Find where the given text appears and provide that cell's center as (X, Y) coordinate. 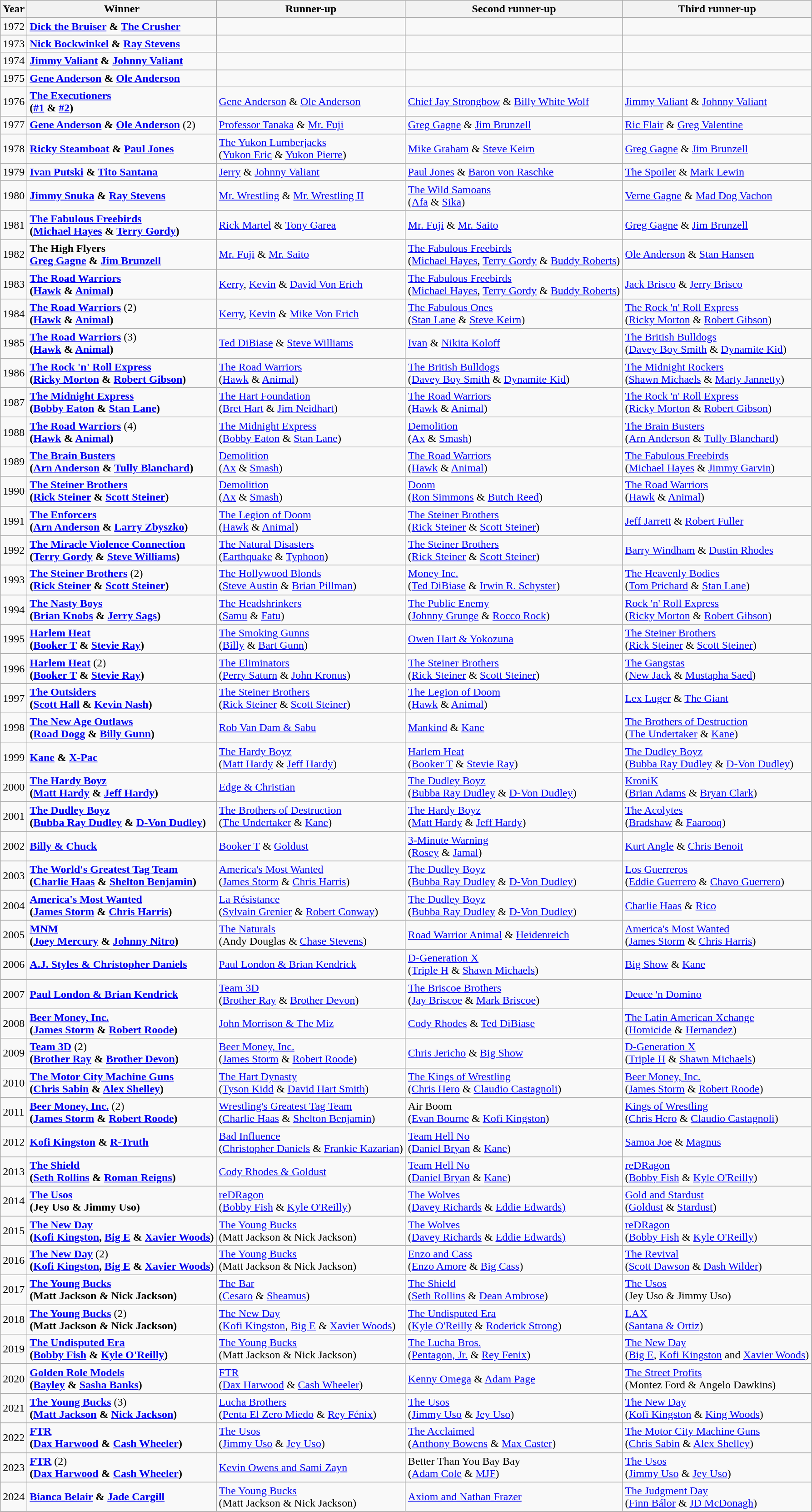
The Revival(Scott Dawson & Dash Wilder) (717, 1260)
John Morrison & The Miz (311, 1024)
Nick Bockwinkel & Ray Stevens (122, 44)
The High FlyersGreg Gagne & Jim Brunzell (122, 255)
Bianca Belair & Jade Cargill (122, 1497)
2018 (14, 1319)
Kurt Angle & Chris Benoit (717, 846)
1975 (14, 78)
Runner-up (311, 9)
The New Day(Big E, Kofi Kingston and Xavier Woods) (717, 1349)
1986 (14, 373)
1998 (14, 727)
Dick the Bruiser & The Crusher (122, 26)
1987 (14, 403)
2017 (14, 1290)
Second runner-up (514, 9)
The New Day(Kofi Kingston & King Woods) (717, 1408)
The Executioners(#1 & #2) (122, 102)
1974 (14, 61)
The Heavenly Bodies(Tom Prichard & Stan Lane) (717, 580)
2008 (14, 1024)
1989 (14, 462)
The Nasty Boys(Brian Knobs & Jerry Sags) (122, 609)
1973 (14, 44)
1979 (14, 172)
2004 (14, 906)
Kenny Omega & Adam Page (514, 1378)
Team 3D(Brother Ray & Brother Devon) (311, 994)
Rob Van Dam & Sabu (311, 727)
1980 (14, 195)
The Wild Samoans(Afa & Sika) (514, 195)
The Young Bucks (2)(Matt Jackson & Nick Jackson) (122, 1319)
2020 (14, 1378)
Booker T & Goldust (311, 846)
The Public Enemy(Johnny Grunge & Rocco Rock) (514, 609)
2000 (14, 787)
The Fabulous Freebirds(Michael Hayes & Terry Gordy) (122, 225)
A.J. Styles & Christopher Daniels (122, 965)
2009 (14, 1053)
Jimmy Snuka & Ray Stevens (122, 195)
The Judgment Day(Finn Bálor & JD McDonagh) (717, 1497)
Kofi Kingston & R-Truth (122, 1142)
Kane & X-Pac (122, 757)
1992 (14, 550)
2010 (14, 1083)
1996 (14, 668)
1990 (14, 491)
The Miracle Violence Connection(Terry Gordy & Steve Williams) (122, 550)
Better Than You Bay Bay(Adam Cole & MJF) (514, 1467)
The Hart Dynasty(Tyson Kidd & David Hart Smith) (311, 1083)
The Gangstas(New Jack & Mustapha Saed) (717, 668)
1997 (14, 698)
3-Minute Warning(Rosey & Jamal) (514, 846)
The Bar(Cesaro & Sheamus) (311, 1290)
The Latin American Xchange(Homicide & Hernandez) (717, 1024)
MNM(Joey Mercury & Johnny Nitro) (122, 935)
Axiom and Nathan Frazer (514, 1497)
2015 (14, 1230)
1984 (14, 314)
2019 (14, 1349)
Ivan & Nikita Koloff (514, 344)
The Road Warriors (3)(Hawk & Animal) (122, 344)
1976 (14, 102)
2016 (14, 1260)
The Enforcers(Arn Anderson & Larry Zbyszko) (122, 521)
Road Warrior Animal & Heidenreich (514, 935)
2012 (14, 1142)
Mankind & Kane (514, 727)
The Road Warriors (2)(Hawk & Animal) (122, 314)
2022 (14, 1437)
2001 (14, 816)
1991 (14, 521)
The Briscoe Brothers(Jay Briscoe & Mark Briscoe) (514, 994)
1977 (14, 125)
Chris Jericho & Big Show (514, 1053)
The Steiner Brothers (2)(Rick Steiner & Scott Steiner) (122, 580)
The Naturals(Andy Douglas & Chase Stevens) (311, 935)
Cody Rhodes & Ted DiBiase (514, 1024)
2007 (14, 994)
Bad Influence(Christopher Daniels & Frankie Kazarian) (311, 1142)
Big Show & Kane (717, 965)
1985 (14, 344)
Ric Flair & Greg Valentine (717, 125)
Charlie Haas & Rico (717, 906)
1995 (14, 639)
Year (14, 9)
1982 (14, 255)
The Shield(Seth Rollins & Dean Ambrose) (514, 1290)
La Résistance(Sylvain Grenier & Robert Conway) (311, 906)
1972 (14, 26)
1978 (14, 148)
Air Boom(Evan Bourne & Kofi Kingston) (514, 1112)
1993 (14, 580)
The Outsiders(Scott Hall & Kevin Nash) (122, 698)
Billy & Chuck (122, 846)
Chief Jay Strongbow & Billy White Wolf (514, 102)
2023 (14, 1467)
1981 (14, 225)
Cody Rhodes & Goldust (311, 1171)
The Fabulous Freebirds(Michael Hayes & Jimmy Garvin) (717, 462)
2002 (14, 846)
The Kings of Wrestling(Chris Hero & Claudio Castagnoli) (514, 1083)
The Smoking Gunns(Billy & Bart Gunn) (311, 639)
Los Guerreros(Eddie Guerrero & Chavo Guerrero) (717, 876)
The Eliminators(Perry Saturn & John Kronus) (311, 668)
Ivan Putski & Tito Santana (122, 172)
KroniK(Brian Adams & Bryan Clark) (717, 787)
The Midnight Rockers(Shawn Michaels & Marty Jannetty) (717, 373)
2005 (14, 935)
Third runner-up (717, 9)
Harlem Heat (2)(Booker T & Stevie Ray) (122, 668)
Gene Anderson & Ole Anderson (2) (122, 125)
Money Inc.(Ted DiBiase & Irwin R. Schyster) (514, 580)
Deuce 'n Domino (717, 994)
Jerry & Johnny Valiant (311, 172)
Ted DiBiase & Steve Williams (311, 344)
Kerry, Kevin & David Von Erich (311, 284)
Ole Anderson & Stan Hansen (717, 255)
Mike Graham & Steve Keirn (514, 148)
Ricky Steamboat & Paul Jones (122, 148)
The Hart Foundation(Bret Hart & Jim Neidhart) (311, 403)
Beer Money, Inc. (2)(James Storm & Robert Roode) (122, 1112)
Wrestling's Greatest Tag Team(Charlie Haas & Shelton Benjamin) (311, 1112)
The Headshrinkers(Samu & Fatu) (311, 609)
Gold and Stardust(Goldust & Stardust) (717, 1201)
1994 (14, 609)
The Undisputed Era(Kyle O'Reilly & Roderick Strong) (514, 1319)
Rick Martel & Tony Garea (311, 225)
Paul Jones & Baron von Raschke (514, 172)
Kevin Owens and Sami Zayn (311, 1467)
2014 (14, 1201)
The Street Profits(Montez Ford & Angelo Dawkins) (717, 1378)
1983 (14, 284)
The Yukon Lumberjacks(Yukon Eric & Yukon Pierre) (311, 148)
2024 (14, 1497)
The New Age Outlaws(Road Dogg & Billy Gunn) (122, 727)
Kings of Wrestling(Chris Hero & Claudio Castagnoli) (717, 1112)
Edge & Christian (311, 787)
Kerry, Kevin & Mike Von Erich (311, 314)
Lex Luger & The Giant (717, 698)
Samoa Joe & Magnus (717, 1142)
The Shield(Seth Rollins & Roman Reigns) (122, 1171)
The Spoiler & Mark Lewin (717, 172)
1988 (14, 432)
Mr. Wrestling & Mr. Wrestling II (311, 195)
The World's Greatest Tag Team(Charlie Haas & Shelton Benjamin) (122, 876)
Team 3D (2)(Brother Ray & Brother Devon) (122, 1053)
The Hollywood Blonds(Steve Austin & Brian Pillman) (311, 580)
Golden Role Models(Bayley & Sasha Banks) (122, 1378)
Jeff Jarrett & Robert Fuller (717, 521)
The Fabulous Ones(Stan Lane & Steve Keirn) (514, 314)
2006 (14, 965)
The Road Warriors (4)(Hawk & Animal) (122, 432)
Rock 'n' Roll Express(Ricky Morton & Robert Gibson) (717, 609)
Verne Gagne & Mad Dog Vachon (717, 195)
Lucha Brothers(Penta El Zero Miedo & Rey Fénix) (311, 1408)
The New Day (2)(Kofi Kingston, Big E & Xavier Woods) (122, 1260)
Barry Windham & Dustin Rhodes (717, 550)
The Lucha Bros.(Pentagon, Jr. & Rey Fenix) (514, 1349)
Winner (122, 9)
The Acclaimed(Anthony Bowens & Max Caster) (514, 1437)
Professor Tanaka & Mr. Fuji (311, 125)
2013 (14, 1171)
The Acolytes(Bradshaw & Faarooq) (717, 816)
Doom(Ron Simmons & Butch Reed) (514, 491)
2003 (14, 876)
The Young Bucks (3)(Matt Jackson & Nick Jackson) (122, 1408)
The Natural Disasters(Earthquake & Typhoon) (311, 550)
2021 (14, 1408)
FTR (2)(Dax Harwood & Cash Wheeler) (122, 1467)
LAX(Santana & Ortiz) (717, 1319)
Owen Hart & Yokozuna (514, 639)
The Undisputed Era(Bobby Fish & Kyle O'Reilly) (122, 1349)
Enzo and Cass(Enzo Amore & Big Cass) (514, 1260)
2011 (14, 1112)
Jack Brisco & Jerry Brisco (717, 284)
1999 (14, 757)
